Pinpoint the cell where the given text exists, returning its [x, y] midpoint coordinate. 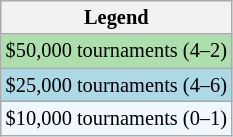
$25,000 tournaments (4–6) [116, 85]
Legend [116, 17]
$10,000 tournaments (0–1) [116, 118]
$50,000 tournaments (4–2) [116, 51]
